Detect which cell encompasses the target text, then output its [x, y] center coordinate. 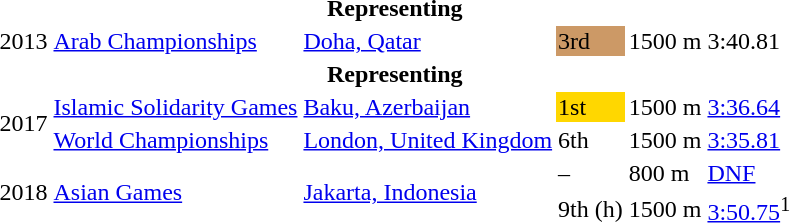
Arab Championships [176, 41]
Baku, Azerbaijan [428, 107]
World Championships [176, 140]
– [591, 173]
3rd [591, 41]
London, United Kingdom [428, 140]
Doha, Qatar [428, 41]
6th [591, 140]
800 m [665, 173]
1st [591, 107]
Islamic Solidarity Games [176, 107]
